Extract the (x, y) coordinate from the center of the cell holding the provided text.  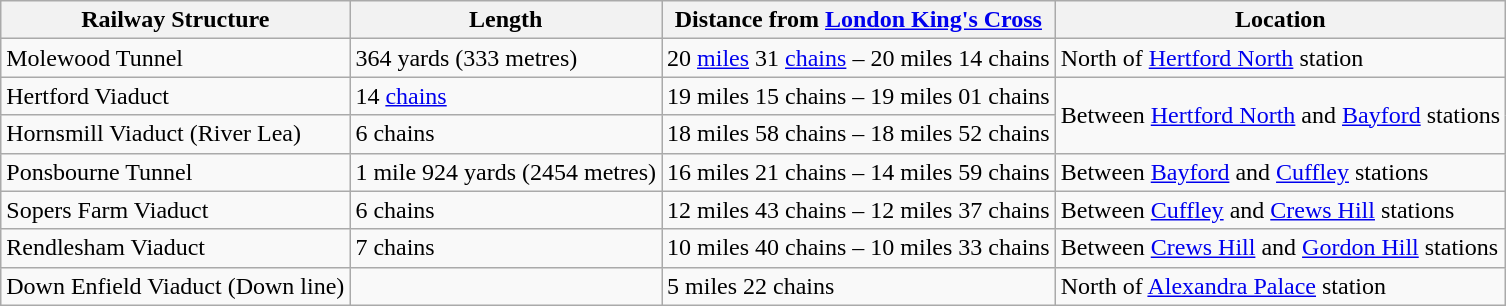
10 miles 40 chains – 10 miles 33 chains (859, 248)
Molewood Tunnel (176, 58)
12 miles 43 chains – 12 miles 37 chains (859, 210)
1 mile 924 yards (2454 metres) (506, 172)
Location (1280, 20)
16 miles 21 chains – 14 miles 59 chains (859, 172)
Between Bayford and Cuffley stations (1280, 172)
Down Enfield Viaduct (Down line) (176, 286)
Ponsbourne Tunnel (176, 172)
Length (506, 20)
14 chains (506, 96)
7 chains (506, 248)
North of Hertford North station (1280, 58)
364 yards (333 metres) (506, 58)
Between Hertford North and Bayford stations (1280, 115)
Rendlesham Viaduct (176, 248)
19 miles 15 chains – 19 miles 01 chains (859, 96)
Railway Structure (176, 20)
5 miles 22 chains (859, 286)
Between Cuffley and Crews Hill stations (1280, 210)
Distance from London King's Cross (859, 20)
Hertford Viaduct (176, 96)
Hornsmill Viaduct (River Lea) (176, 134)
Between Crews Hill and Gordon Hill stations (1280, 248)
North of Alexandra Palace station (1280, 286)
18 miles 58 chains – 18 miles 52 chains (859, 134)
20 miles 31 chains – 20 miles 14 chains (859, 58)
Sopers Farm Viaduct (176, 210)
